For the text-containing cell, return its midpoint in (x, y) coordinate format. 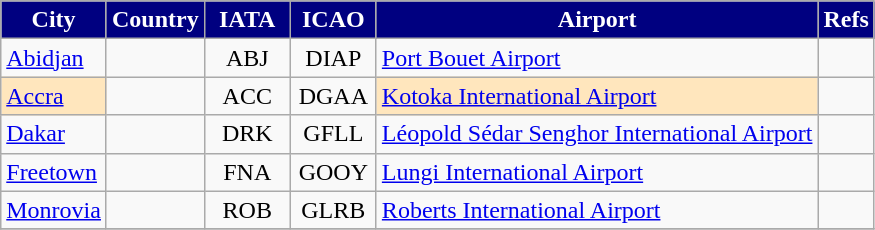
Dakar (54, 134)
ICAO (333, 20)
Lungi International Airport (597, 172)
GLRB (333, 210)
Airport (597, 20)
Kotoka International Airport (597, 96)
Abidjan (54, 58)
Port Bouet Airport (597, 58)
GOOY (333, 172)
Accra (54, 96)
FNA (247, 172)
ROB (247, 210)
DGAA (333, 96)
Country (155, 20)
Freetown (54, 172)
IATA (247, 20)
Monrovia (54, 210)
GFLL (333, 134)
Refs (846, 20)
DRK (247, 134)
Léopold Sédar Senghor International Airport (597, 134)
ACC (247, 96)
ABJ (247, 58)
City (54, 20)
DIAP (333, 58)
Roberts International Airport (597, 210)
